Find where the given text appears and provide that cell's center as (x, y) coordinate. 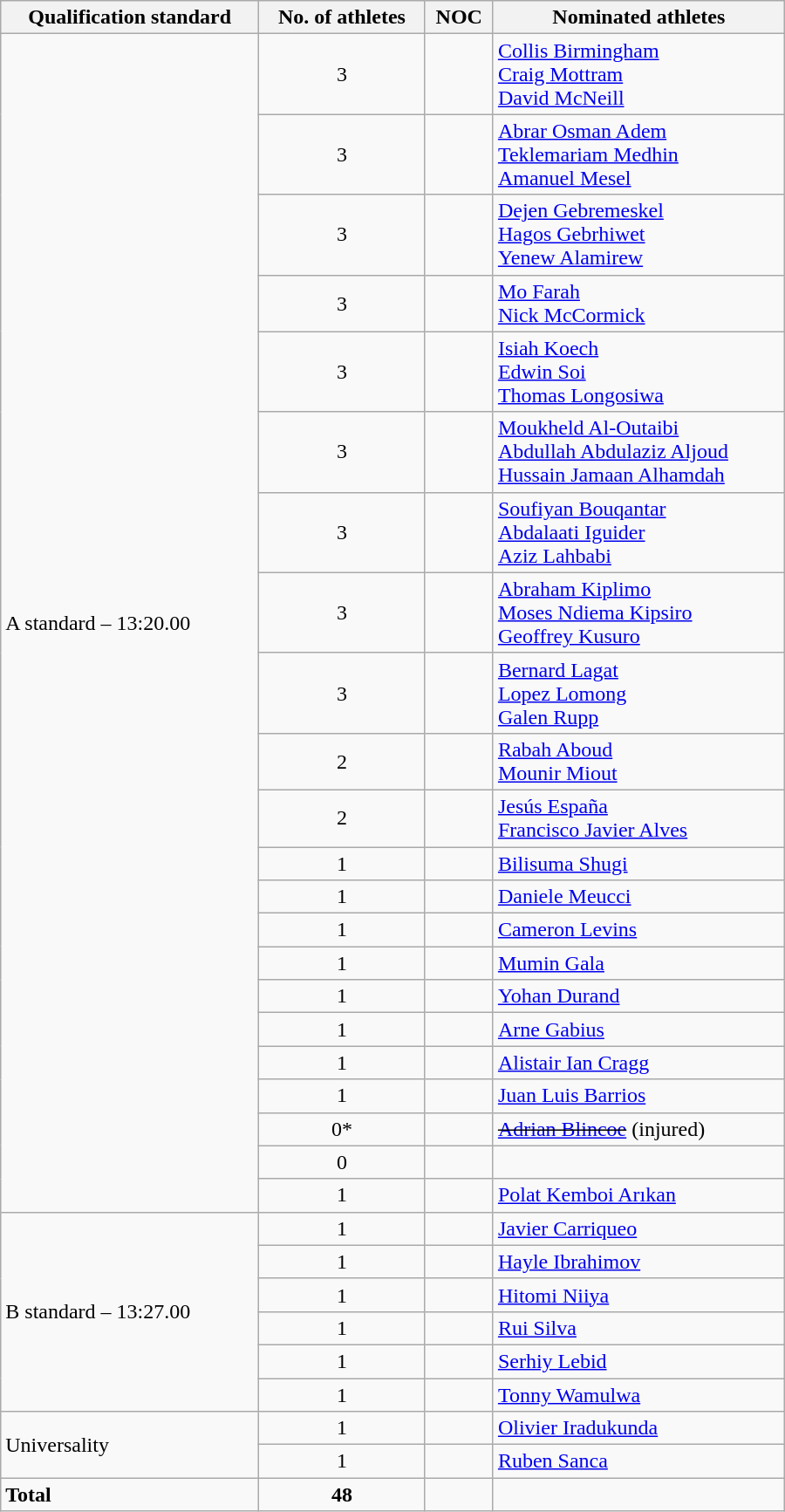
A standard – 13:20.00 (130, 623)
0* (342, 1129)
Polat Kemboi Arıkan (638, 1195)
Javier Carriqueo (638, 1228)
Tonny Wamulwa (638, 1395)
NOC (459, 17)
Hitomi Niiya (638, 1295)
Qualification standard (130, 17)
Alistair Ian Cragg (638, 1063)
Olivier Iradukunda (638, 1428)
Jesús EspañaFrancisco Javier Alves (638, 818)
Cameron Levins (638, 930)
No. of athletes (342, 17)
Dejen GebremeskelHagos GebrhiwetYenew Alamirew (638, 235)
Ruben Sanca (638, 1461)
Mumin Gala (638, 963)
Hayle Ibrahimov (638, 1262)
0 (342, 1162)
B standard – 13:27.00 (130, 1311)
Soufiyan BouqantarAbdalaati IguiderAziz Lahbabi (638, 532)
Serhiy Lebid (638, 1361)
Bernard LagatLopez LomongGalen Rupp (638, 693)
Rui Silva (638, 1328)
Bilisuma Shugi (638, 863)
Arne Gabius (638, 1030)
Rabah AboudMounir Miout (638, 761)
Daniele Meucci (638, 897)
Juan Luis Barrios (638, 1096)
Abrar Osman AdemTeklemariam MedhinAmanuel Mesel (638, 154)
Yohan Durand (638, 996)
Collis BirminghamCraig MottramDavid McNeill (638, 74)
Nominated athletes (638, 17)
48 (342, 1495)
Total (130, 1495)
Moukheld Al-OutaibiAbdullah Abdulaziz AljoudHussain Jamaan Alhamdah (638, 452)
Abraham KiplimoMoses Ndiema KipsiroGeoffrey Kusuro (638, 612)
Isiah Koech Edwin Soi Thomas Longosiwa (638, 372)
Mo FarahNick McCormick (638, 304)
Adrian Blincoe (injured) (638, 1129)
Universality (130, 1445)
